For the text-containing cell, return its midpoint in (X, Y) coordinate format. 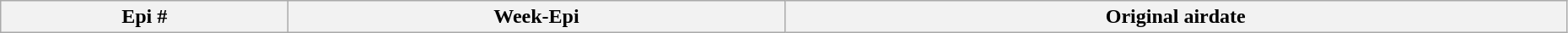
Original airdate (1176, 17)
Epi # (145, 17)
Week-Epi (536, 17)
